Pinpoint the cell where the given text exists, returning its [x, y] midpoint coordinate. 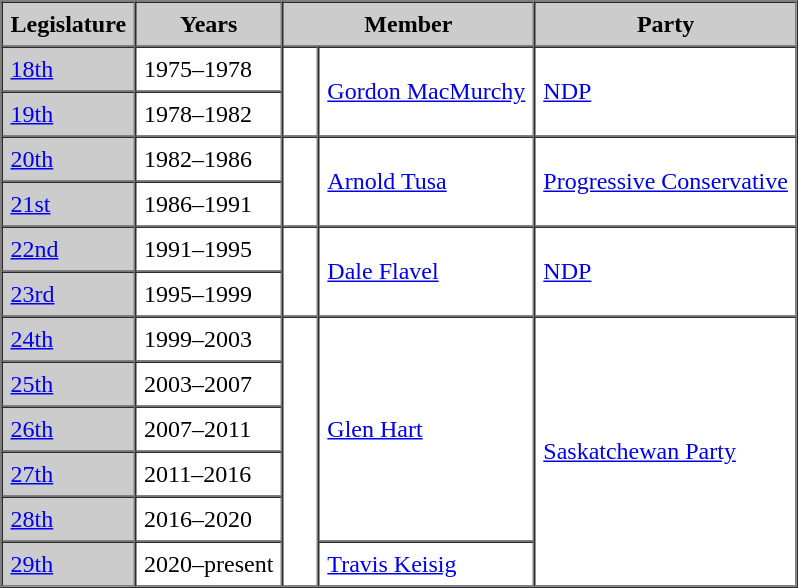
2011–2016 [208, 474]
1986–1991 [208, 204]
Years [208, 24]
2016–2020 [208, 518]
24th [69, 338]
Party [666, 24]
Member [408, 24]
29th [69, 564]
1978–1982 [208, 114]
Dale Flavel [426, 271]
2020–present [208, 564]
26th [69, 428]
19th [69, 114]
22nd [69, 248]
Progressive Conservative [666, 181]
1995–1999 [208, 294]
Travis Keisig [426, 564]
2007–2011 [208, 428]
2003–2007 [208, 384]
Glen Hart [426, 428]
25th [69, 384]
Saskatchewan Party [666, 451]
18th [69, 68]
23rd [69, 294]
Gordon MacMurchy [426, 91]
1991–1995 [208, 248]
21st [69, 204]
1975–1978 [208, 68]
Arnold Tusa [426, 181]
20th [69, 158]
Legislature [69, 24]
27th [69, 474]
1982–1986 [208, 158]
28th [69, 518]
1999–2003 [208, 338]
